Locate the cell with the specified text and output its (x, y) center coordinate. 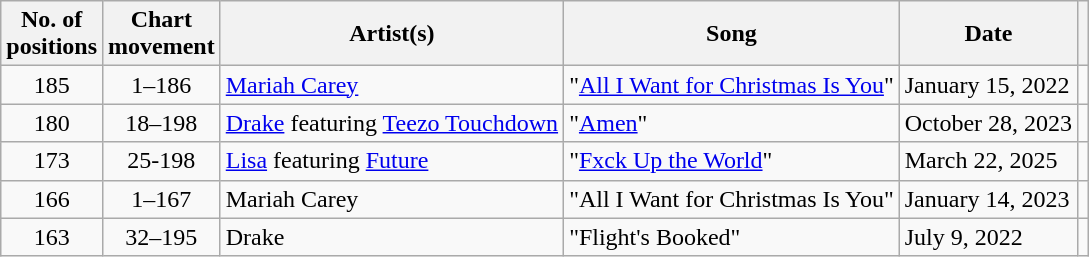
173 (52, 161)
166 (52, 199)
"Amen" (732, 123)
Drake featuring Teezo Touchdown (392, 123)
No. ofpositions (52, 34)
Song (732, 34)
Artist(s) (392, 34)
Drake (392, 237)
Date (988, 34)
1–167 (162, 199)
163 (52, 237)
32–195 (162, 237)
18–198 (162, 123)
185 (52, 85)
"Fxck Up the World" (732, 161)
"Flight's Booked" (732, 237)
25-198 (162, 161)
180 (52, 123)
March 22, 2025 (988, 161)
1–186 (162, 85)
January 15, 2022 (988, 85)
October 28, 2023 (988, 123)
Lisa featuring Future (392, 161)
January 14, 2023 (988, 199)
Chartmovement (162, 34)
July 9, 2022 (988, 237)
